Identify which cell holds the provided text, then report its (x, y) central coordinate. 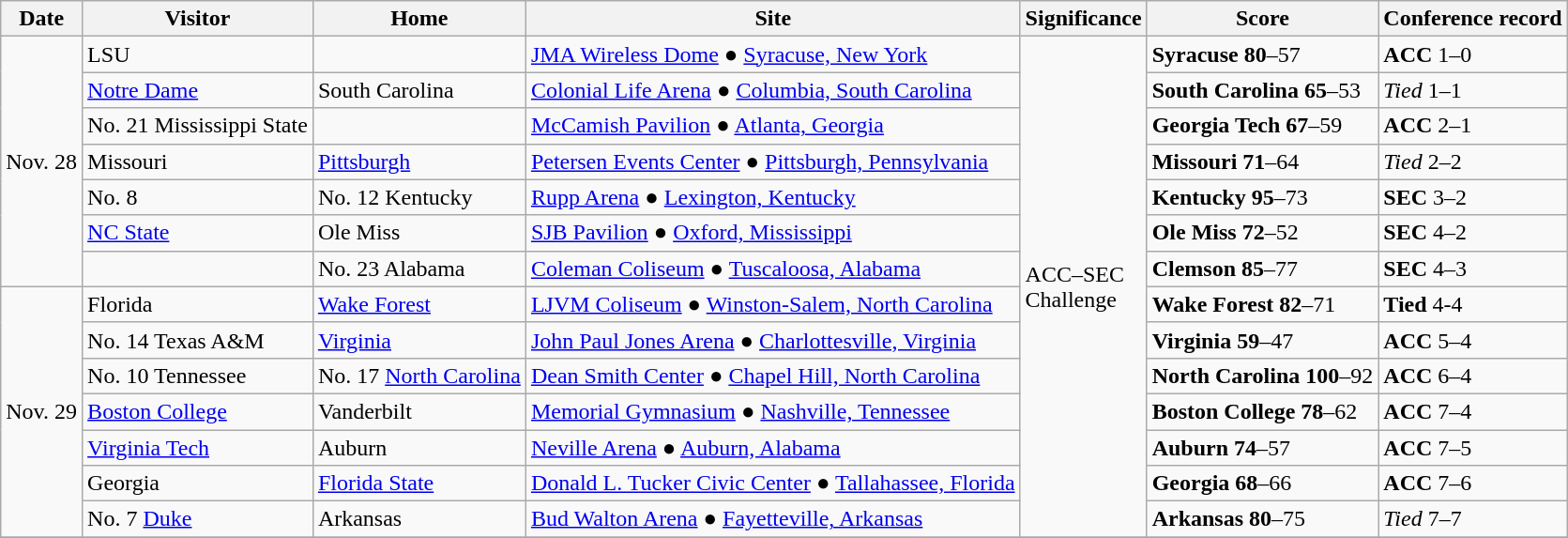
SEC 4–2 (1473, 233)
Virginia Tech (198, 448)
Significance (1083, 19)
Tied 4-4 (1473, 304)
North Carolina 100–92 (1263, 376)
John Paul Jones Arena ● Charlottesville, Virginia (773, 340)
LJVM Coliseum ● Winston-Salem, North Carolina (773, 304)
Tied 7–7 (1473, 519)
Nov. 29 (41, 411)
ACC 5–4 (1473, 340)
No. 8 (198, 197)
Auburn (419, 448)
Florida State (419, 484)
Coleman Coliseum ● Tuscaloosa, Alabama (773, 269)
Wake Forest (419, 304)
Petersen Events Center ● Pittsburgh, Pennsylvania (773, 161)
SEC 4–3 (1473, 269)
Boston College (198, 411)
Home (419, 19)
South Carolina (419, 90)
JMA Wireless Dome ● Syracuse, New York (773, 54)
Tied 1–1 (1473, 90)
Georgia Tech 67–59 (1263, 126)
SEC 3–2 (1473, 197)
Ole Miss (419, 233)
Dean Smith Center ● Chapel Hill, North Carolina (773, 376)
No. 21 Mississippi State (198, 126)
Conference record (1473, 19)
Bud Walton Arena ● Fayetteville, Arkansas (773, 519)
No. 23 Alabama (419, 269)
Kentucky 95–73 (1263, 197)
Pittsburgh (419, 161)
Virginia 59–47 (1263, 340)
Missouri 71–64 (1263, 161)
ACC 2–1 (1473, 126)
Missouri (198, 161)
Arkansas (419, 519)
Georgia 68–66 (1263, 484)
No. 17 North Carolina (419, 376)
Date (41, 19)
No. 14 Texas A&M (198, 340)
LSU (198, 54)
Boston College 78–62 (1263, 411)
NC State (198, 233)
Georgia (198, 484)
Nov. 28 (41, 161)
Ole Miss 72–52 (1263, 233)
Rupp Arena ● Lexington, Kentucky (773, 197)
ACC 1–0 (1473, 54)
Neville Arena ● Auburn, Alabama (773, 448)
ACC 7–6 (1473, 484)
No. 12 Kentucky (419, 197)
Auburn 74–57 (1263, 448)
Score (1263, 19)
No. 7 Duke (198, 519)
Syracuse 80–57 (1263, 54)
Memorial Gymnasium ● Nashville, Tennessee (773, 411)
McCamish Pavilion ● Atlanta, Georgia (773, 126)
Colonial Life Arena ● Columbia, South Carolina (773, 90)
ACC 7–5 (1473, 448)
ACC 7–4 (1473, 411)
SJB Pavilion ● Oxford, Mississippi (773, 233)
Donald L. Tucker Civic Center ● Tallahassee, Florida (773, 484)
ACC 6–4 (1473, 376)
Visitor (198, 19)
Wake Forest 82–71 (1263, 304)
Vanderbilt (419, 411)
Notre Dame (198, 90)
No. 10 Tennessee (198, 376)
Florida (198, 304)
Tied 2–2 (1473, 161)
Site (773, 19)
South Carolina 65–53 (1263, 90)
Virginia (419, 340)
ACC–SECChallenge (1083, 287)
Arkansas 80–75 (1263, 519)
Clemson 85–77 (1263, 269)
